Find where the given text appears and provide that cell's center as [x, y] coordinate. 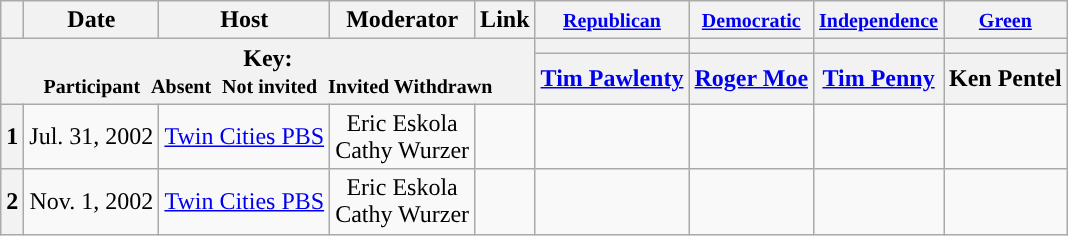
Tim Penny [879, 78]
1 [12, 136]
Host [244, 20]
Jul. 31, 2002 [92, 136]
Roger Moe [752, 78]
Ken Pentel [1006, 78]
Tim Pawlenty [612, 78]
2 [12, 202]
Green [1006, 20]
Nov. 1, 2002 [92, 202]
Independence [879, 20]
Date [92, 20]
Republican [612, 20]
Key: Participant Absent Not invited Invited Withdrawn [268, 72]
Link [505, 20]
Moderator [402, 20]
Democratic [752, 20]
